Return (x, y) of the center of cell containing provided text 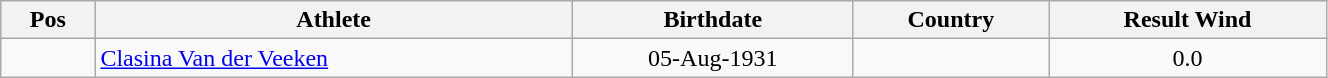
Result Wind (1188, 20)
Athlete (334, 20)
05-Aug-1931 (712, 58)
Birthdate (712, 20)
Pos (48, 20)
0.0 (1188, 58)
Clasina Van der Veeken (334, 58)
Country (950, 20)
